From the cell containing the given text, extract its center point as [x, y] coordinate. 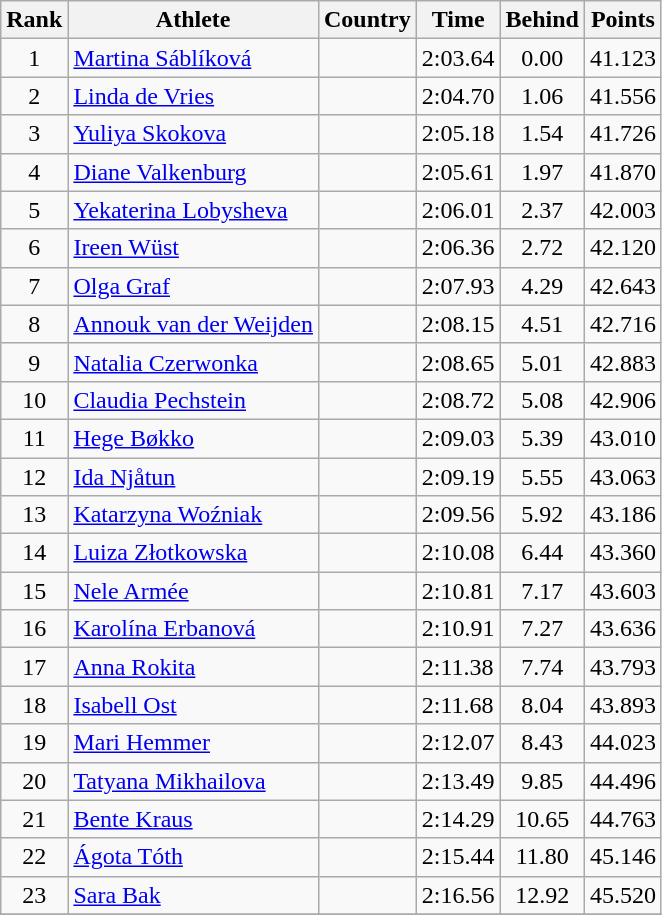
Tatyana Mikhailova [194, 781]
2:10.81 [458, 591]
2:08.65 [458, 362]
Olga Graf [194, 286]
9 [34, 362]
5.39 [542, 438]
11.80 [542, 857]
2:15.44 [458, 857]
5.55 [542, 477]
6 [34, 248]
44.023 [622, 743]
43.603 [622, 591]
15 [34, 591]
Isabell Ost [194, 705]
Annouk van der Weijden [194, 324]
1 [34, 58]
Time [458, 20]
19 [34, 743]
41.870 [622, 172]
4.51 [542, 324]
Karolína Erbanová [194, 629]
14 [34, 553]
Rank [34, 20]
Luiza Złotkowska [194, 553]
5.01 [542, 362]
Bente Kraus [194, 819]
2:09.56 [458, 515]
10 [34, 400]
42.883 [622, 362]
4 [34, 172]
45.520 [622, 895]
Yekaterina Lobysheva [194, 210]
2:14.29 [458, 819]
2:05.61 [458, 172]
5 [34, 210]
21 [34, 819]
2:11.38 [458, 667]
43.793 [622, 667]
Points [622, 20]
43.893 [622, 705]
Martina Sáblíková [194, 58]
18 [34, 705]
45.146 [622, 857]
Country [367, 20]
11 [34, 438]
Natalia Czerwonka [194, 362]
2:08.72 [458, 400]
6.44 [542, 553]
Sara Bak [194, 895]
7 [34, 286]
2:05.18 [458, 134]
Nele Armée [194, 591]
Athlete [194, 20]
Hege Bøkko [194, 438]
43.063 [622, 477]
42.003 [622, 210]
Mari Hemmer [194, 743]
2:09.19 [458, 477]
2:09.03 [458, 438]
1.54 [542, 134]
1.06 [542, 96]
2 [34, 96]
5.08 [542, 400]
12 [34, 477]
7.74 [542, 667]
16 [34, 629]
10.65 [542, 819]
Ireen Wüst [194, 248]
1.97 [542, 172]
2.72 [542, 248]
Claudia Pechstein [194, 400]
43.636 [622, 629]
41.556 [622, 96]
23 [34, 895]
2:12.07 [458, 743]
Yuliya Skokova [194, 134]
43.186 [622, 515]
13 [34, 515]
2:04.70 [458, 96]
42.906 [622, 400]
2:06.36 [458, 248]
8 [34, 324]
2.37 [542, 210]
7.17 [542, 591]
2:03.64 [458, 58]
2:08.15 [458, 324]
8.43 [542, 743]
2:11.68 [458, 705]
Linda de Vries [194, 96]
4.29 [542, 286]
9.85 [542, 781]
42.643 [622, 286]
5.92 [542, 515]
17 [34, 667]
2:07.93 [458, 286]
42.120 [622, 248]
41.123 [622, 58]
43.360 [622, 553]
7.27 [542, 629]
3 [34, 134]
Katarzyna Woźniak [194, 515]
Behind [542, 20]
Ida Njåtun [194, 477]
Ágota Tóth [194, 857]
44.763 [622, 819]
20 [34, 781]
2:16.56 [458, 895]
Diane Valkenburg [194, 172]
2:10.08 [458, 553]
12.92 [542, 895]
2:13.49 [458, 781]
43.010 [622, 438]
41.726 [622, 134]
44.496 [622, 781]
2:06.01 [458, 210]
8.04 [542, 705]
Anna Rokita [194, 667]
42.716 [622, 324]
2:10.91 [458, 629]
22 [34, 857]
0.00 [542, 58]
